Return (x, y) of the center of cell containing provided text 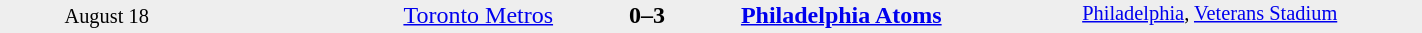
Philadelphia, Veterans Stadium (1252, 16)
Philadelphia Atoms (910, 15)
August 18 (106, 16)
0–3 (648, 15)
Toronto Metros (384, 15)
